Search for the cell housing the specified text and yield its (X, Y) center coordinate. 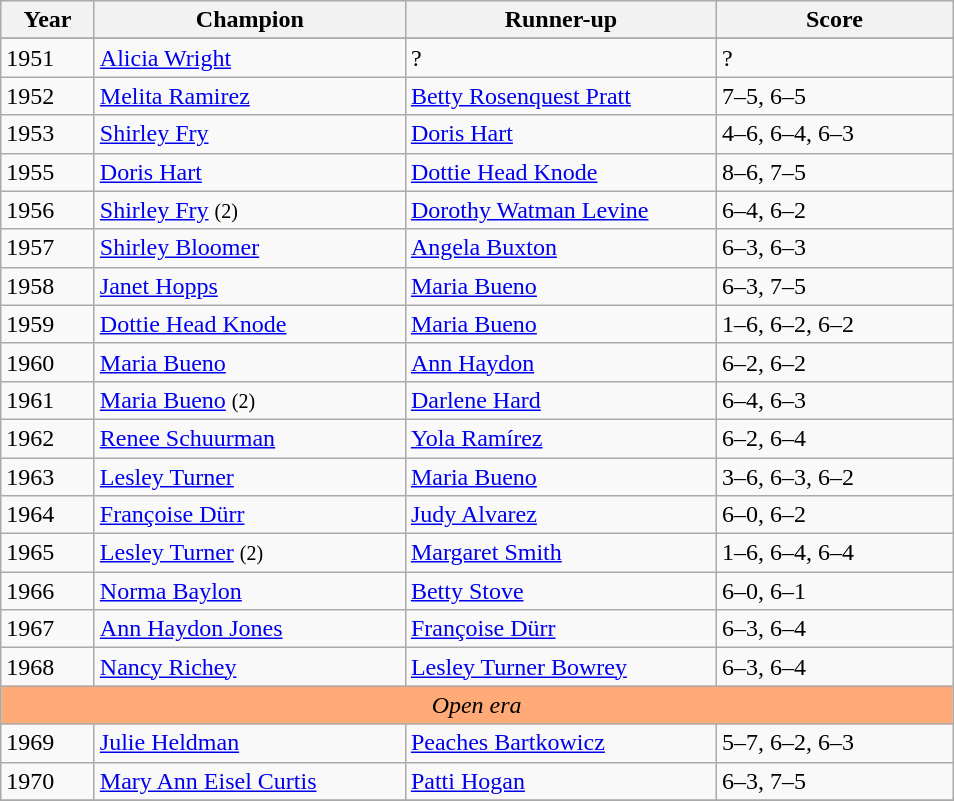
Lesley Turner Bowrey (560, 667)
1968 (48, 667)
6–4, 6–3 (834, 400)
1952 (48, 96)
6–2, 6–2 (834, 362)
1959 (48, 324)
1960 (48, 362)
1955 (48, 172)
Yola Ramírez (560, 438)
6–0, 6–1 (834, 591)
1964 (48, 515)
Champion (250, 20)
1965 (48, 553)
5–7, 6–2, 6–3 (834, 743)
Runner-up (560, 20)
Darlene Hard (560, 400)
1–6, 6–2, 6–2 (834, 324)
Patti Hogan (560, 781)
Ann Haydon (560, 362)
1956 (48, 210)
Shirley Fry (250, 134)
Nancy Richey (250, 667)
6–3, 6–3 (834, 248)
1962 (48, 438)
1–6, 6–4, 6–4 (834, 553)
Angela Buxton (560, 248)
Norma Baylon (250, 591)
Open era (477, 705)
3–6, 6–3, 6–2 (834, 477)
Judy Alvarez (560, 515)
6–2, 6–4 (834, 438)
Shirley Bloomer (250, 248)
Ann Haydon Jones (250, 629)
1951 (48, 58)
Betty Rosenquest Pratt (560, 96)
Dorothy Watman Levine (560, 210)
8–6, 7–5 (834, 172)
1961 (48, 400)
1967 (48, 629)
1958 (48, 286)
Mary Ann Eisel Curtis (250, 781)
Janet Hopps (250, 286)
7–5, 6–5 (834, 96)
6–0, 6–2 (834, 515)
Renee Schuurman (250, 438)
Maria Bueno (2) (250, 400)
Julie Heldman (250, 743)
Melita Ramirez (250, 96)
Betty Stove (560, 591)
1957 (48, 248)
Lesley Turner (250, 477)
1966 (48, 591)
1963 (48, 477)
1969 (48, 743)
Shirley Fry (2) (250, 210)
Peaches Bartkowicz (560, 743)
4–6, 6–4, 6–3 (834, 134)
1953 (48, 134)
Alicia Wright (250, 58)
Margaret Smith (560, 553)
6–4, 6–2 (834, 210)
Score (834, 20)
1970 (48, 781)
Lesley Turner (2) (250, 553)
Year (48, 20)
